Search for the cell housing the specified text and yield its [X, Y] center coordinate. 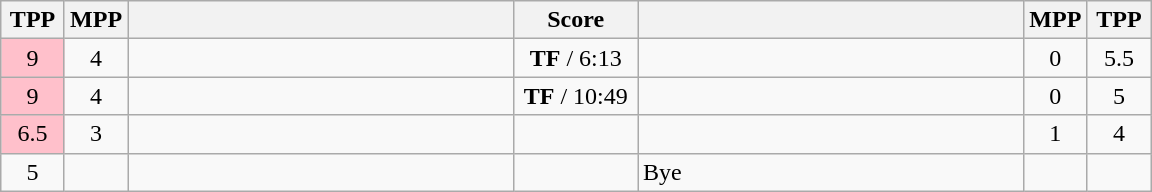
Score [576, 20]
5.5 [1119, 58]
3 [96, 134]
TF / 10:49 [576, 96]
6.5 [33, 134]
TF / 6:13 [576, 58]
Bye [831, 172]
1 [1056, 134]
